Identify which cell holds the provided text, then report its (x, y) central coordinate. 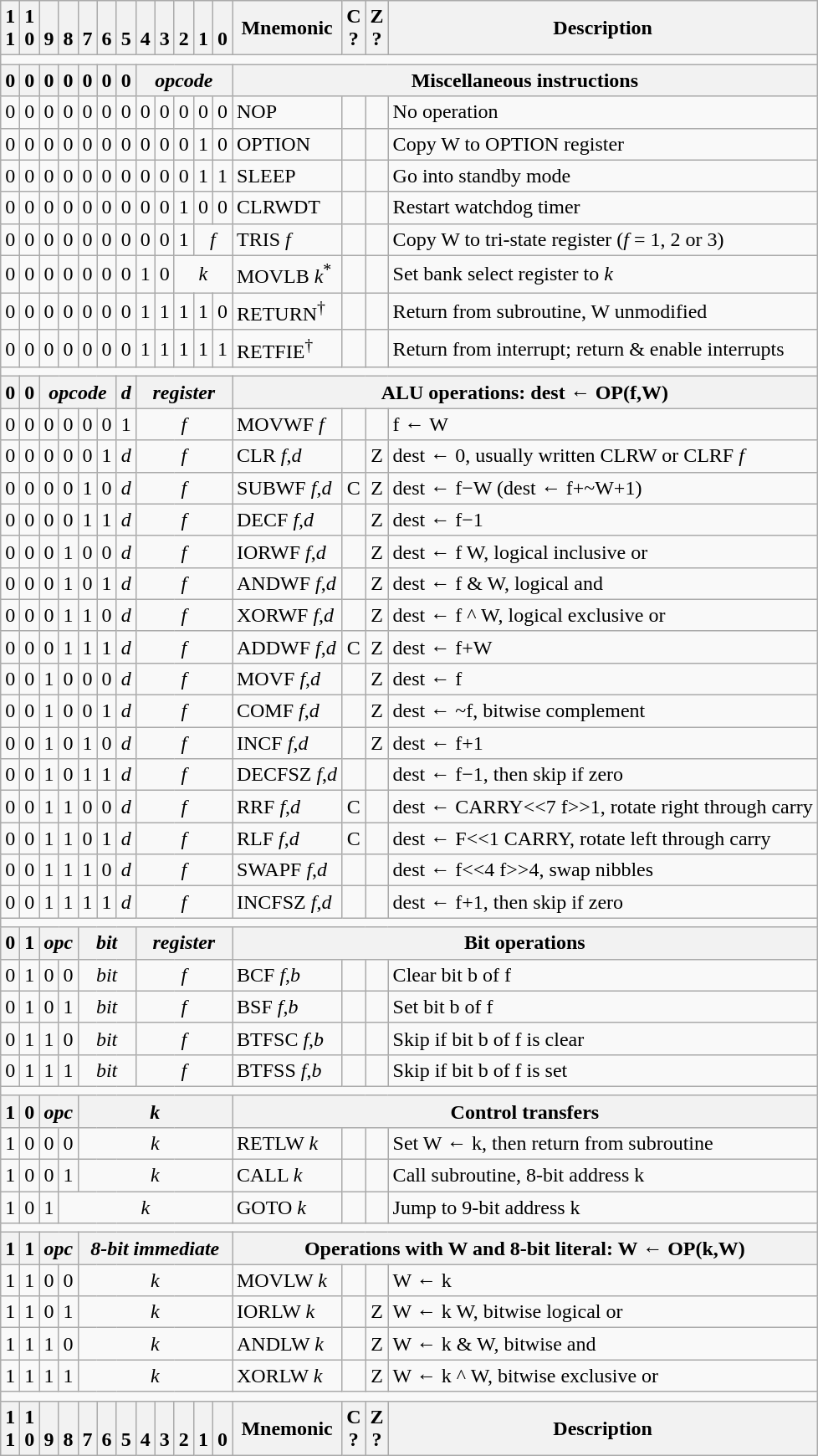
Skip if bit b of f is clear (602, 1038)
Bit operations (525, 943)
SLEEP (288, 176)
XORWF f,d (288, 615)
ANDWF f,d (288, 583)
dest ← f−W (dest ← f+~W+1) (602, 488)
Call subroutine, 8-bit address k (602, 1176)
Operations with W and 8-bit literal: W ← OP(k,W) (525, 1248)
Skip if bit b of f is set (602, 1070)
dest ← f+1 (602, 743)
dest ← f−1, then skip if zero (602, 775)
Copy W to OPTION register (602, 144)
BTFSS f,b (288, 1070)
INCF f,d (288, 743)
No operation (602, 112)
RLF f,d (288, 838)
GOTO k (288, 1207)
dest ← f−1 (602, 520)
NOP (288, 112)
DECF f,d (288, 520)
dest ← f W, logical inclusive or (602, 551)
dest ← ~f, bitwise complement (602, 711)
OPTION (288, 144)
Miscellaneous instructions (525, 80)
dest ← f<<4 f>>4, swap nibbles (602, 870)
Set bit b of f (602, 1007)
RETURN† (288, 311)
W ← k & W, bitwise and (602, 1344)
MOVLW k (288, 1280)
Set W ← k, then return from subroutine (602, 1144)
MOVLB k* (288, 274)
TRIS f (288, 239)
BSF f,b (288, 1007)
Return from interrupt; return & enable interrupts (602, 348)
Control transfers (525, 1111)
RETFIE† (288, 348)
ADDWF f,d (288, 647)
DECFSZ f,d (288, 775)
W ← k W, bitwise logical or (602, 1312)
Jump to 9-bit address k (602, 1207)
Go into standby mode (602, 176)
W ← k ^ W, bitwise exclusive or (602, 1376)
Clear bit b of f (602, 975)
dest ← f+W (602, 647)
BTFSC f,b (288, 1038)
BCF f,b (288, 975)
CLR f,d (288, 456)
MOVF f,d (288, 679)
MOVWF f (288, 424)
Set bank select register to k (602, 274)
8-bit immediate (155, 1248)
dest ← 0, usually written CLRW or CLRF f (602, 456)
dest ← f & W, logical and (602, 583)
INCFSZ f,d (288, 902)
ALU operations: dest ← OP(f,W) (525, 392)
dest ← F<<1 CARRY, rotate left through carry (602, 838)
Return from subroutine, W unmodified (602, 311)
dest ← CARRY<<7 f>>1, rotate right through carry (602, 807)
dest ← f (602, 679)
RETLW k (288, 1144)
IORLW k (288, 1312)
Restart watchdog timer (602, 208)
CLRWDT (288, 208)
IORWF f,d (288, 551)
COMF f,d (288, 711)
XORLW k (288, 1376)
Copy W to tri-state register (f = 1, 2 or 3) (602, 239)
CALL k (288, 1176)
f ← W (602, 424)
RRF f,d (288, 807)
SWAPF f,d (288, 870)
dest ← f+1, then skip if zero (602, 902)
SUBWF f,d (288, 488)
ANDLW k (288, 1344)
dest ← f ^ W, logical exclusive or (602, 615)
W ← k (602, 1280)
